Detect which cell encompasses the target text, then output its (X, Y) center coordinate. 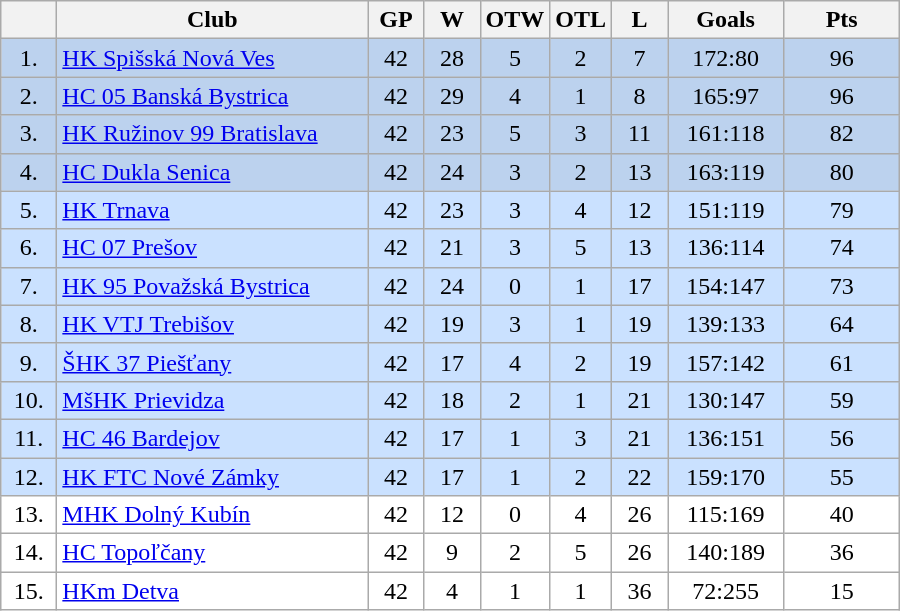
18 (452, 400)
161:118 (726, 134)
157:142 (726, 362)
11 (640, 134)
GP (396, 20)
MšHK Prievidza (212, 400)
8. (29, 324)
29 (452, 96)
8 (640, 96)
154:147 (726, 286)
55 (842, 477)
11. (29, 438)
28 (452, 58)
HK Trnava (212, 210)
172:80 (726, 58)
6. (29, 248)
Pts (842, 20)
165:97 (726, 96)
12. (29, 477)
80 (842, 172)
OTW (515, 20)
5. (29, 210)
HK VTJ Trebišov (212, 324)
82 (842, 134)
115:169 (726, 515)
10. (29, 400)
59 (842, 400)
7. (29, 286)
15. (29, 591)
Club (212, 20)
HC 46 Bardejov (212, 438)
74 (842, 248)
7 (640, 58)
40 (842, 515)
15 (842, 591)
HC 07 Prešov (212, 248)
HK Ružinov 99 Bratislava (212, 134)
73 (842, 286)
HC Dukla Senica (212, 172)
HKm Detva (212, 591)
136:151 (726, 438)
HC 05 Banská Bystrica (212, 96)
1. (29, 58)
ŠHK 37 Piešťany (212, 362)
163:119 (726, 172)
9. (29, 362)
HC Topoľčany (212, 553)
2. (29, 96)
W (452, 20)
HK Spišská Nová Ves (212, 58)
56 (842, 438)
136:114 (726, 248)
130:147 (726, 400)
61 (842, 362)
4. (29, 172)
HK 95 Považská Bystrica (212, 286)
L (640, 20)
151:119 (726, 210)
72:255 (726, 591)
14. (29, 553)
Goals (726, 20)
140:189 (726, 553)
22 (640, 477)
9 (452, 553)
13. (29, 515)
OTL (581, 20)
64 (842, 324)
79 (842, 210)
MHK Dolný Kubín (212, 515)
139:133 (726, 324)
HK FTC Nové Zámky (212, 477)
3. (29, 134)
159:170 (726, 477)
